Determine the [x, y] coordinate at the center of the cell enclosing the given text.  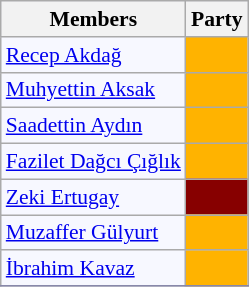
Muhyettin Aksak [94, 90]
Party [217, 19]
Fazilet Dağcı Çığlık [94, 162]
Zeki Ertugay [94, 197]
Members [94, 19]
Saadettin Aydın [94, 126]
İbrahim Kavaz [94, 269]
Recep Akdağ [94, 55]
Muzaffer Gülyurt [94, 233]
